For the text-containing cell, return its midpoint in [X, Y] coordinate format. 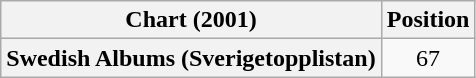
67 [428, 58]
Swedish Albums (Sverigetopplistan) [191, 58]
Position [428, 20]
Chart (2001) [191, 20]
